Determine the [X, Y] coordinate at the center of the cell enclosing the given text.  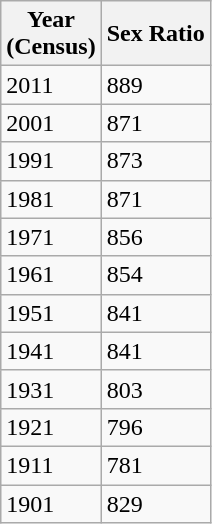
1981 [51, 199]
873 [156, 161]
1931 [51, 389]
856 [156, 237]
Year(Census) [51, 34]
Sex Ratio [156, 34]
1921 [51, 427]
2011 [51, 85]
1941 [51, 351]
829 [156, 503]
889 [156, 85]
1961 [51, 275]
803 [156, 389]
1951 [51, 313]
796 [156, 427]
781 [156, 465]
1991 [51, 161]
1971 [51, 237]
1911 [51, 465]
1901 [51, 503]
2001 [51, 123]
854 [156, 275]
